Extract the [X, Y] coordinate from the center of the cell holding the provided text.  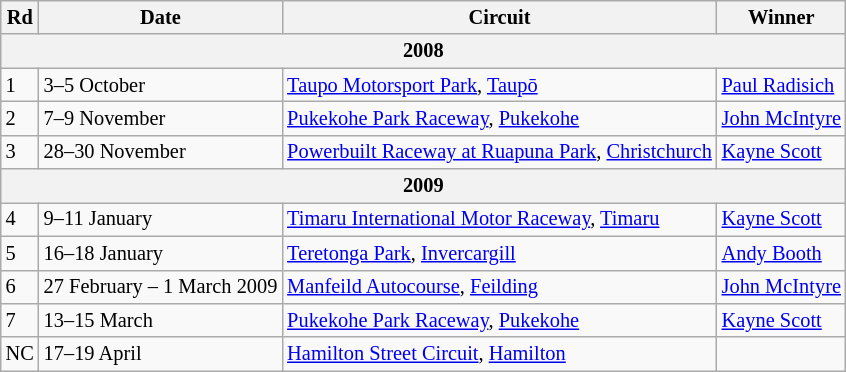
Timaru International Motor Raceway, Timaru [499, 219]
1 [20, 85]
Powerbuilt Raceway at Ruapuna Park, Christchurch [499, 152]
Paul Radisich [782, 85]
Teretonga Park, Invercargill [499, 253]
Date [161, 17]
17–19 April [161, 354]
7 [20, 320]
2 [20, 118]
4 [20, 219]
3–5 October [161, 85]
Winner [782, 17]
Rd [20, 17]
Manfeild Autocourse, Feilding [499, 287]
5 [20, 253]
27 February – 1 March 2009 [161, 287]
Circuit [499, 17]
7–9 November [161, 118]
28–30 November [161, 152]
Taupo Motorsport Park, Taupō [499, 85]
6 [20, 287]
16–18 January [161, 253]
NC [20, 354]
9–11 January [161, 219]
2008 [424, 51]
3 [20, 152]
Hamilton Street Circuit, Hamilton [499, 354]
Andy Booth [782, 253]
2009 [424, 186]
13–15 March [161, 320]
